Return [x, y] of the center of cell containing provided text 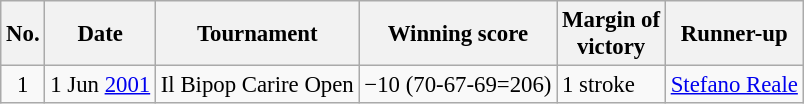
Date [100, 34]
Tournament [257, 34]
Il Bipop Carire Open [257, 85]
Winning score [458, 34]
Stefano Reale [734, 85]
No. [23, 34]
Runner-up [734, 34]
1 Jun 2001 [100, 85]
1 stroke [612, 85]
Margin ofvictory [612, 34]
1 [23, 85]
−10 (70-67-69=206) [458, 85]
